Extract the (x, y) coordinate from the center of the cell holding the provided text.  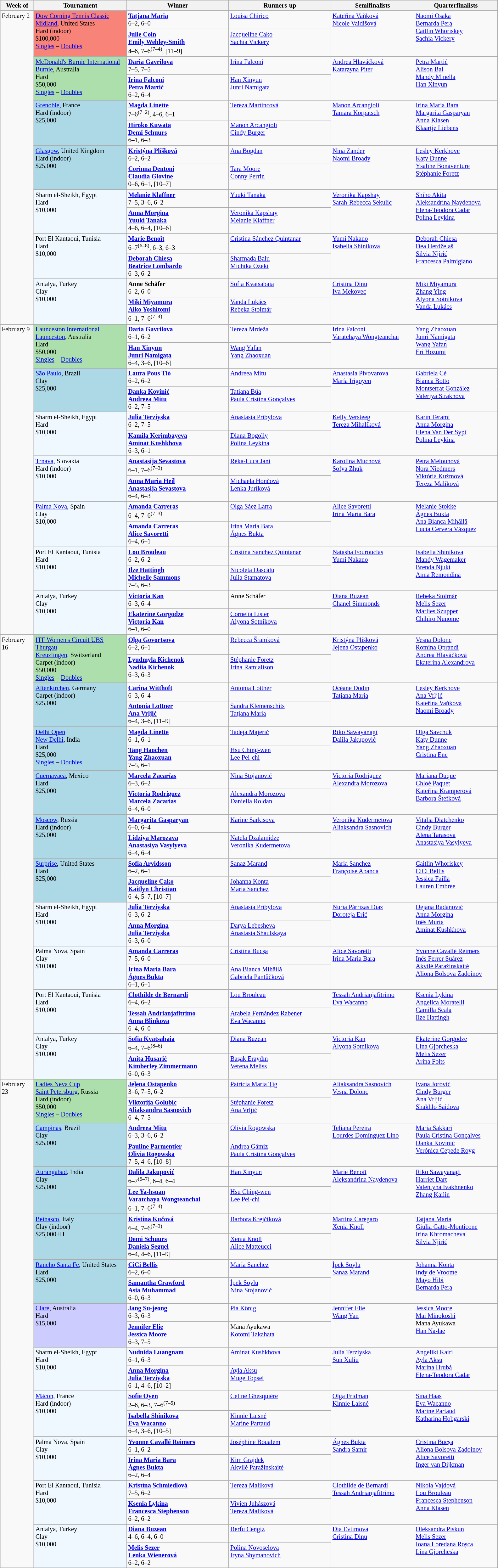
Cristina Bucșa (280, 955)
Lou Brouleau 6–2, 6–2 (178, 556)
Kristýna Plíšková Jeļena Ostapenko (372, 659)
Altenkirchen, Germany Carpet (indoor) $25,000 (81, 705)
İpek Soylu Sanaz Marand (372, 1281)
Cornelia Lister Alyona Sotnikova (280, 621)
Anna Morgina Julia Terziyska 6–1, 4–6, [10–2] (178, 1378)
Jennifer Elie Jessica Moore 6–3, 7–5 (178, 1334)
Dow Corning Tennis Classic Midland, United States Hard (indoor) $100,000 Singles – Doubles (81, 33)
Tadeja Majerič (280, 736)
Patricia Maria Țig (280, 1088)
Sofie Oyen 2–6, 6–3, 7–6(7–5) (178, 1401)
Tournament (81, 5)
Marie Benoît Aleksandrina Naydenova (372, 1190)
Stéphanie Foretz Ana Vrljić (280, 1110)
Victoria Kan Alyona Sotnikova (372, 1056)
Yvonne Cavallé Reimers 6–1, 6–2 (178, 1446)
Ekaterine Gorgodze Lina Gjorcheska Melis Sezer Arina Folts (456, 1056)
Week of (17, 5)
Polina Novoselova Iryna Shymanovich (280, 1555)
Aurangabad, India Clay $25,000 (81, 1190)
Winner (178, 5)
Olga Fridman Kinnie Laisné (372, 1413)
Margarita Gasparyan 6–0, 6–4 (178, 823)
Aliaksandra Sasnovich Vesna Dolonc (372, 1101)
Anita Husarić Kimberley Zimmermann 6–0, 6–3 (178, 1066)
Anna Maria Heil Anastasija Sevastova 6–4, 6–3 (178, 488)
Runners-up (280, 5)
Demi Schuurs Daniela Seguel 6–4, 4–6, [11–9] (178, 1246)
Irina Maria Bara Ágnes Bukta 6–1, 6–1 (178, 977)
Arabela Fernández Rabener Eva Wacanno (280, 1021)
Ladies Neva Cup Saint Petersburg, Russia Hard (indoor) $50,000 Singles – Doubles (81, 1101)
Beinasco, Italy Clay (indoor) $25,000+H (81, 1237)
Vivien Juhászová Tereza Malíková (280, 1511)
Han Xinyun (280, 1177)
Tereza Malíková (280, 1489)
Gabriela Cé Bianca Botto Montserrat González Valeriya Strakhova (456, 390)
Jang Su-jeong 6–3, 6–3 (178, 1312)
Natela Dzalamidze Veronika Kudermetova (280, 845)
Hiroko Kuwata Demi Schuurs 6–1, 6–3 (178, 133)
Nikola Vajdová Lou Brouleau Francesca Stephenson Anna Klasen (456, 1502)
Amanda Carreras 7–5, 6–0 (178, 955)
Tessah Andrianjafitrimo Eva Wacanno (372, 1011)
Alexandra Morozova Daniella Roldan (280, 801)
Tereza Mrdeža (280, 333)
Pauline Parmentier Olivia Rogowska 7–5, 4–6, [10–8] (178, 1154)
Mâcon, France Hard (indoor) $10,000 (81, 1413)
Yang Zhaoxuan Junri Namigata Wang Yafan Eri Hozumi (456, 346)
Shiho Akita Aleksandrina Naydenova Elena-Teodora Cadar Polina Leykina (456, 211)
Sharmada Balu Michika Ozeki (280, 266)
Julia Terziyska 6–2, 7–5 (178, 421)
Sofia Arvidsson 6–2, 6–1 (178, 867)
Julia Terziyska Sun Xuliu (372, 1369)
Louisa Chirico (280, 20)
Veronika Kapshay Melanie Klaffner (280, 221)
Tang Haochen Yang Zhaoxuan 7–5, 6–1 (178, 758)
Irina Falconi (280, 65)
Başak Eraydın Verena Meliss (280, 1066)
Sina Haas Eva Wacanno Marine Partaud Katharina Hobgarski (456, 1413)
Réka-Luca Jani (280, 466)
Surprise, United States Hard $25,000 (81, 880)
Rancho Santa Fe, United States Hard $25,000 (81, 1281)
Sofia Kvatsabaia 6–4, 7–6(8–6) (178, 1043)
Ágnes Bukta Sandra Samir (372, 1458)
Irina Maria Bara Margarita Gasparyan Anna Klasen Klaartje Liebens (456, 123)
Delhi Open New Delhi, India Hard $25,000 Singles – Doubles (81, 748)
February 23 (17, 1324)
Antonia Lottner (280, 692)
Dalila Jakupović 6–7(5–7), 6–4, 6–4 (178, 1177)
Kristýna Plíšková 6–2, 6–2 (178, 155)
Olivia Rogowska (280, 1132)
Tereza Martincová (280, 110)
Jessica Moore Mai Minokoshi Mana Ayukawa Han Na-lae (456, 1325)
Anastasija Sevastova 6–1, 7–6(7–3) (178, 466)
Jeļena Ostapenko 3–6, 7–5, 6–2 (178, 1088)
Olga Govortsova 6–2, 6–1 (178, 644)
Marie Benoît 6–7(6–8), 6–3, 6–3 (178, 243)
CiCi Bellis 6–2, 6–0 (178, 1268)
Mana Ayukawa Kotomi Takahata (280, 1334)
Yumi Nakano Isabella Shinikova (372, 256)
Laura Pous Tió 6–2, 6–2 (178, 377)
Deborah Chiesa Dea Herdželaš Silvia Njirić Francesca Palmigiano (456, 256)
Karine Sarkisova (280, 823)
Berfu Cengiz (280, 1533)
Ksenia Lykina Angelica Moratelli Camilla Scala Ilze Hattingh (456, 1011)
Han Xinyun Junri Namigata 6–4, 3–6, [10–6] (178, 355)
Joséphine Boualem (280, 1446)
Sanaz Marand (280, 867)
Vitalia Diatchenko Cindy Burger Alena Tarasova Anastasiya Vasylyeva (456, 836)
Ksenia Lykina Francesca Stephenson 6–2, 6–2 (178, 1511)
Teliana Pereira Lourdes Domínguez Lino (372, 1145)
Océane Dodin Tatjana Maria (372, 705)
Grenoble, France Hard (indoor) $25,000 (81, 123)
Natasha Fourouclas Yumi Nakano (372, 569)
Anna Morgina Yuuki Tanaka 4–6, 6–4, [10–6] (178, 221)
Ivana Jorović Cindy Burger Ana Vrljić Shakhlo Saidova (456, 1101)
Yvonne Cavallé Reimers Inés Ferrer Suárez Akvilė Paražinskaitė Aliona Bolsova Zadoinov (456, 968)
Samantha Crawford Asia Muhammad 6–0, 6–3 (178, 1290)
Riko Sawayanagi Dalila Jakupović (372, 748)
Karolína Muchová Sofya Zhuk (372, 478)
Danka Kovinić Andreea Mitu 6–2, 7–5 (178, 399)
Andrea Gámiz Paula Cristina Gonçalves (280, 1154)
Nuria Párrizas Díaz Doroteja Erić (372, 924)
İpek Soylu Nina Stojanović (280, 1290)
Victoria Rodríguez Alexandra Morozova (372, 792)
Lidziya Marozava Anastasiya Vasylyeva 6–4, 6–4 (178, 845)
Tatjana Maria 6–2, 6–0 (178, 20)
Dejana Radanović Anna Morgina Inês Murta Aminat Kushkhova (456, 924)
Corinna Dentoni Claudia Giovine 0–6, 6–1, [10–7] (178, 177)
Kateřina Vaňková Nicole Vaidišová (372, 33)
Wang Yafan Yang Zhaoxuan (280, 355)
Andreea Mitu 6–3, 3–6, 6–2 (178, 1132)
Yuuki Tanaka (280, 199)
São Paulo, Brazil Clay $25,000 (81, 390)
February 16 (17, 857)
Angeliki Kairi Ayla Aksu Marina Hrubá Elena-Teodora Cadar (456, 1369)
Johanna Konta Maria Sanchez (280, 889)
Vesna Dolonc Romina Oprandi Andrea Hlaváčková Ekaterina Alexandrova (456, 659)
Kristína Kučová 6–4, 7–6(7–3) (178, 1223)
Veronika Kudermetova Aliaksandra Sasnovich (372, 836)
Pia König (280, 1312)
Sofia Kvatsabaia (280, 288)
Kinnie Laisné Marine Partaud (280, 1424)
Jacqueline Cako Sachia Vickery (280, 43)
Olga Sáez Larra (280, 511)
Riko Sawayanagi Harriet Dart Valentyna Ivakhnenko Zhang Kailin (456, 1190)
Miki Miyamura Zhang Ying Alyona Sotnikova Vanda Lukács (456, 301)
Maria Sanchez (280, 1268)
Irina Falconi Petra Martić 6–2, 6–4 (178, 87)
Lesley Kerkhove Ana Vrljić Kateřina Vaňková Naomi Broady (456, 705)
Cuernavaca, Mexico Hard $25,000 (81, 792)
Rebecca Šramková (280, 644)
Kim Grajdek Akvilė Paražinskaitė (280, 1467)
Melanie Stokke Ágnes Bukta Ana Bianca Mihăilă Lucía Cervera Vázquez (456, 524)
Ana Bogdan (280, 155)
Clare, Australia Hard $15,000 (81, 1325)
Darya Lebesheva Anastasia Shaulskaya (280, 933)
Michaela Hončová Lenka Juríková (280, 488)
Lesley Kerkhove Katy Dunne Ysaline Bonaventure Stéphanie Foretz (456, 167)
Tessah Andrianjafitrimo Anna Blinkova 6–4, 6–0 (178, 1021)
Clothilde de Bernardi Tessah Andrianjafitrimo (372, 1502)
Mariana Duque Chloé Paquet Kateřina Kramperová Barbora Štefková (456, 792)
ITF Women's Circuit UBS Thurgau Kreuzlingen, Switzerland Carpet (indoor) $50,000 Singles – Doubles (81, 659)
Petra Melounová Nora Niedmers Viktória Kužmová Tereza Malíková (456, 478)
Trnava, Slovakia Hard (indoor) $10,000 (81, 478)
Ayla Aksu Müge Topsel (280, 1378)
Xenia Knoll Alice Matteucci (280, 1246)
Sandra Klemenschits Tatjana Maria (280, 714)
Diana Buzean 4–6, 6–4, 6–0 (178, 1533)
Lou Brouleau (280, 999)
Diana Buzean Chanel Simmonds (372, 612)
Rebeka Stolmár Melis Sezer Marlies Szupper Chihiro Nunome (456, 612)
Olga Savchuk Katy Dunne Yang Zhaoxuan Cristina Ene (456, 748)
Clothilde de Bernardi 6–4, 6–2 (178, 999)
Céline Ghesquière (280, 1401)
Daria Gavrilova 6–1, 6–2 (178, 333)
Nina Zander Naomi Broady (372, 167)
Quarterfinalists (456, 5)
Tatjana Maria Giulia Gatto-Monticone Irina Khromacheva Silvia Njirić (456, 1237)
Irina Falconi Varatchaya Wongteanchai (372, 346)
Maria Sanchez Françoise Abanda (372, 880)
Isabella Shinikova Mandy Wagemaker Brenda Njuki Anna Remondina (456, 569)
Ana Bianca Mihăilă Gabriela Pantůčková (280, 977)
Karin Terami Anna Morgina Elena Van Der Sypt Polina Leykina (456, 434)
Amanda Carreras 6–4, 7–6(7–3) (178, 511)
Andrea Hlaváčková Katarzyna Piter (372, 78)
Marcela Zacarías 6–3, 6–2 (178, 779)
Melanie Klaffner 7–5, 3–6, 6–2 (178, 199)
Caitlin Whoriskey CiCi Bellis Jessica Failla Lauren Embree (456, 880)
Ekaterine Gorgodze Victoria Kan 6–1, 6–0 (178, 621)
Cristina Dinu Iva Mekovec (372, 301)
February 9 (17, 479)
Barbora Krejčíková (280, 1223)
Viktorija Golubic Aliaksandra Sasnovich 6–4, 7–5 (178, 1110)
Dia Evtimova Cristina Dinu (372, 1546)
Irina Maria Bara Ágnes Bukta (280, 534)
Tara Moore Conny Perrin (280, 177)
Manon Arcangioli Tamara Korpatsch (372, 123)
Julie Coin Emily Webley-Smith 4–6, 7–6(7–4), [11–9] (178, 43)
Anna Morgina Julia Terziyska 6–3, 6–0 (178, 933)
Deborah Chiesa Beatrice Lombardo 6–3, 6–2 (178, 266)
Andreea Mitu (280, 377)
Melis Sezer Lenka Wienerová 6–2, 6–2 (178, 1555)
Cristina Bucșa Aliona Bolsova Zadoinov Alice Savoretti Inger van Dijkman (456, 1458)
Veronika Kapshay Sarah-Rebecca Sekulic (372, 211)
Nudnida Luangnam 6–1, 6–3 (178, 1356)
McDonald's Burnie International Burnie, Australia Hard $50,000 Singles – Doubles (81, 78)
Stéphanie Foretz Irina Ramialison (280, 669)
Launceston International Launceston, Australia Hard $50,000 Singles – Doubles (81, 346)
Kamila Kerimbayeva Aminat Kushkhova 6–3, 6–1 (178, 443)
Han Xinyun Junri Namigata (280, 87)
Vanda Lukács Rebeka Stolmár (280, 310)
Naomi Osaka Bernarda Pera Caitlin Whoriskey Sachia Vickery (456, 33)
Tatiana Búa Paula Cristina Gonçalves (280, 399)
Daria Gavrilova 7–5, 7–5 (178, 65)
Manon Arcangioli Cindy Burger (280, 133)
Anastasia Pivovarova María Irigoyen (372, 390)
Victoria Kan 6–3, 6–4 (178, 600)
Aminat Kushkhova (280, 1356)
Jennifer Elie Wang Yan (372, 1325)
Magda Linette 7–6(7–2), 4–6, 6–1 (178, 110)
Kristína Schmiedlová 7–5, 6–2 (178, 1489)
Nicoleta Dascălu Julia Stamatova (280, 578)
Ilze Hattingh Michelle Sammons 7–5, 6–3 (178, 578)
Jacqueline Cako Kaitlyn Christian 6–4, 5–7, [10–7] (178, 889)
Victoria Rodríguez Marcela Zacarías 6–4, 6–0 (178, 801)
Kelly Versteeg Tereza Mihalíková (372, 434)
February 2 (17, 167)
Campinas, Brazil Clay $25,000 (81, 1145)
Lyudmyla Kichenok Nadiia Kichenok 6–3, 6–3 (178, 669)
Julia Terziyska 6–3, 6–2 (178, 911)
Glasgow, United Kingdom Hard (indoor) $25,000 (81, 167)
Anne Schäfer 6–2, 6–0 (178, 288)
Antonia Lottner Ana Vrljić 6–4, 3–6, [11–9] (178, 714)
Johanna Konta Indy de Vroome Mayo Hibi Bernarda Pera (456, 1281)
Petra Martić Alison Bai Mandy Minella Han Xinyun (456, 78)
Miki Miyamura Aiko Yoshitomi 6–1, 7–6(7–4) (178, 310)
Lee Ya-hsuan Varatchaya Wongteanchai 6–1, 7–6(7–4) (178, 1200)
Isabella Shinikova Eva Wacanno 6–4, 3–6, [10–5] (178, 1424)
Diana Bogoliy Polina Leykina (280, 443)
Magda Linette 6–1, 6–1 (178, 736)
Oleksandra Piskun Melis Sezer Ioana Loredana Roșca Lina Gjorcheska (456, 1546)
Diana Buzean (280, 1043)
Anne Schäfer (280, 600)
Carina Witthöft 6–3, 6–4 (178, 692)
Nina Stojanović (280, 779)
Martina Caregaro Xenia Knoll (372, 1237)
Semifinalists (372, 5)
Maria Sakkari Paula Cristina Gonçalves Danka Kovinić Verónica Cepede Royg (456, 1145)
Moscow, Russia Hard (indoor) $25,000 (81, 836)
Irina Maria Bara Ágnes Bukta 6–2, 6–4 (178, 1467)
Amanda Carreras Alice Savoretti 6–4, 6–1 (178, 534)
